Identify which cell holds the provided text, then report its (x, y) central coordinate. 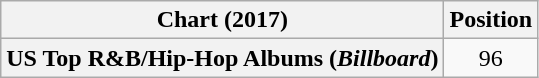
Chart (2017) (222, 20)
Position (491, 20)
96 (491, 58)
US Top R&B/Hip-Hop Albums (Billboard) (222, 58)
